Search for the cell housing the specified text and yield its (x, y) center coordinate. 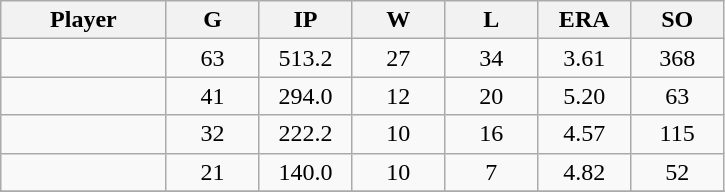
52 (678, 172)
4.82 (584, 172)
513.2 (306, 58)
222.2 (306, 134)
4.57 (584, 134)
3.61 (584, 58)
41 (212, 96)
21 (212, 172)
SO (678, 20)
IP (306, 20)
Player (84, 20)
W (398, 20)
368 (678, 58)
L (492, 20)
G (212, 20)
294.0 (306, 96)
16 (492, 134)
ERA (584, 20)
27 (398, 58)
32 (212, 134)
12 (398, 96)
140.0 (306, 172)
7 (492, 172)
34 (492, 58)
5.20 (584, 96)
115 (678, 134)
20 (492, 96)
